Search for the cell housing the specified text and yield its [x, y] center coordinate. 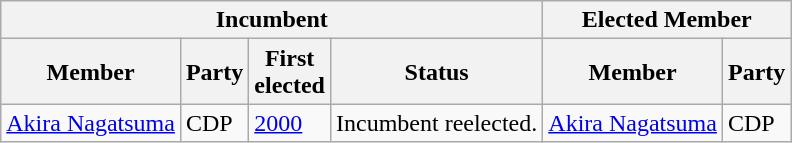
Firstelected [290, 72]
2000 [290, 123]
Incumbent [272, 20]
Status [436, 72]
Incumbent reelected. [436, 123]
Elected Member [667, 20]
